Search for the cell housing the specified text and yield its [x, y] center coordinate. 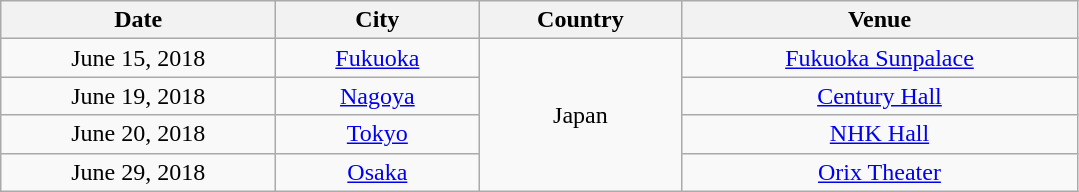
Osaka [378, 172]
City [378, 20]
June 29, 2018 [138, 172]
NHK Hall [880, 134]
Country [580, 20]
Tokyo [378, 134]
Orix Theater [880, 172]
Venue [880, 20]
June 19, 2018 [138, 96]
Fukuoka Sunpalace [880, 58]
June 20, 2018 [138, 134]
Century Hall [880, 96]
Fukuoka [378, 58]
Japan [580, 115]
Date [138, 20]
Nagoya [378, 96]
June 15, 2018 [138, 58]
